Output the (X, Y) coordinate of the center of the cell containing the given text.  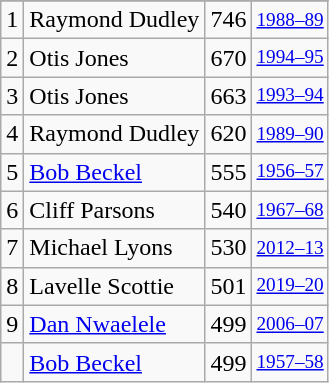
540 (228, 210)
9 (12, 324)
2 (12, 58)
1988–89 (290, 20)
Michael Lyons (114, 248)
530 (228, 248)
663 (228, 96)
501 (228, 286)
3 (12, 96)
8 (12, 286)
6 (12, 210)
1957–58 (290, 362)
2012–13 (290, 248)
1967–68 (290, 210)
555 (228, 172)
2006–07 (290, 324)
Lavelle Scottie (114, 286)
1 (12, 20)
1993–94 (290, 96)
1956–57 (290, 172)
Cliff Parsons (114, 210)
2019–20 (290, 286)
746 (228, 20)
Dan Nwaelele (114, 324)
5 (12, 172)
1994–95 (290, 58)
1989–90 (290, 134)
4 (12, 134)
670 (228, 58)
7 (12, 248)
620 (228, 134)
